From the cell containing the given text, extract its center point as [x, y] coordinate. 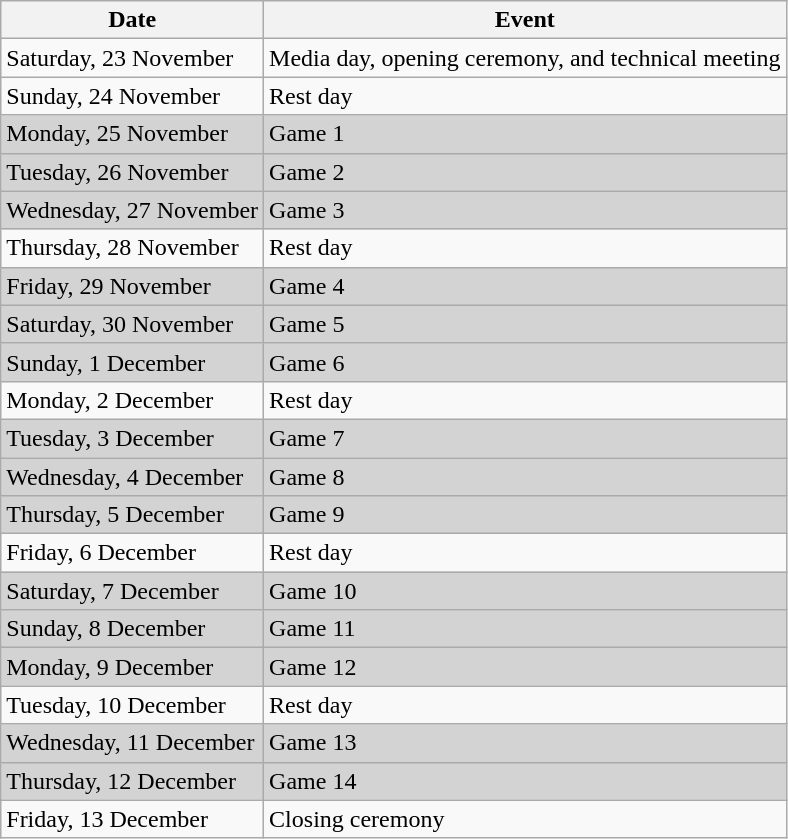
Monday, 25 November [132, 134]
Wednesday, 4 December [132, 477]
Game 11 [525, 629]
Tuesday, 10 December [132, 705]
Game 13 [525, 743]
Saturday, 7 December [132, 591]
Wednesday, 11 December [132, 743]
Friday, 13 December [132, 819]
Saturday, 23 November [132, 58]
Saturday, 30 November [132, 324]
Game 6 [525, 362]
Game 10 [525, 591]
Media day, opening ceremony, and technical meeting [525, 58]
Wednesday, 27 November [132, 210]
Monday, 2 December [132, 400]
Game 1 [525, 134]
Monday, 9 December [132, 667]
Game 2 [525, 172]
Friday, 29 November [132, 286]
Thursday, 5 December [132, 515]
Game 12 [525, 667]
Thursday, 28 November [132, 248]
Game 5 [525, 324]
Friday, 6 December [132, 553]
Date [132, 20]
Game 14 [525, 781]
Event [525, 20]
Thursday, 12 December [132, 781]
Tuesday, 3 December [132, 438]
Sunday, 8 December [132, 629]
Game 8 [525, 477]
Sunday, 24 November [132, 96]
Game 4 [525, 286]
Game 7 [525, 438]
Closing ceremony [525, 819]
Game 9 [525, 515]
Sunday, 1 December [132, 362]
Game 3 [525, 210]
Tuesday, 26 November [132, 172]
